Provide the [X, Y] coordinate of the cell's center where the given text is located.  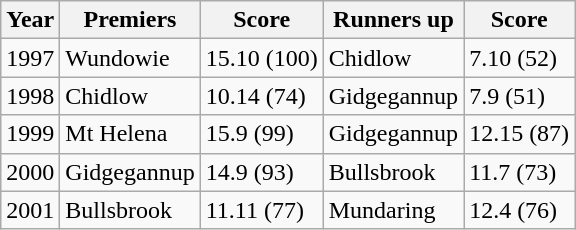
1997 [30, 58]
Runners up [393, 20]
10.14 (74) [262, 96]
14.9 (93) [262, 172]
11.11 (77) [262, 210]
Year [30, 20]
12.15 (87) [520, 134]
7.10 (52) [520, 58]
7.9 (51) [520, 96]
15.10 (100) [262, 58]
Premiers [130, 20]
15.9 (99) [262, 134]
2000 [30, 172]
11.7 (73) [520, 172]
1999 [30, 134]
1998 [30, 96]
12.4 (76) [520, 210]
Mt Helena [130, 134]
2001 [30, 210]
Mundaring [393, 210]
Wundowie [130, 58]
